Identify which cell holds the provided text, then report its [x, y] central coordinate. 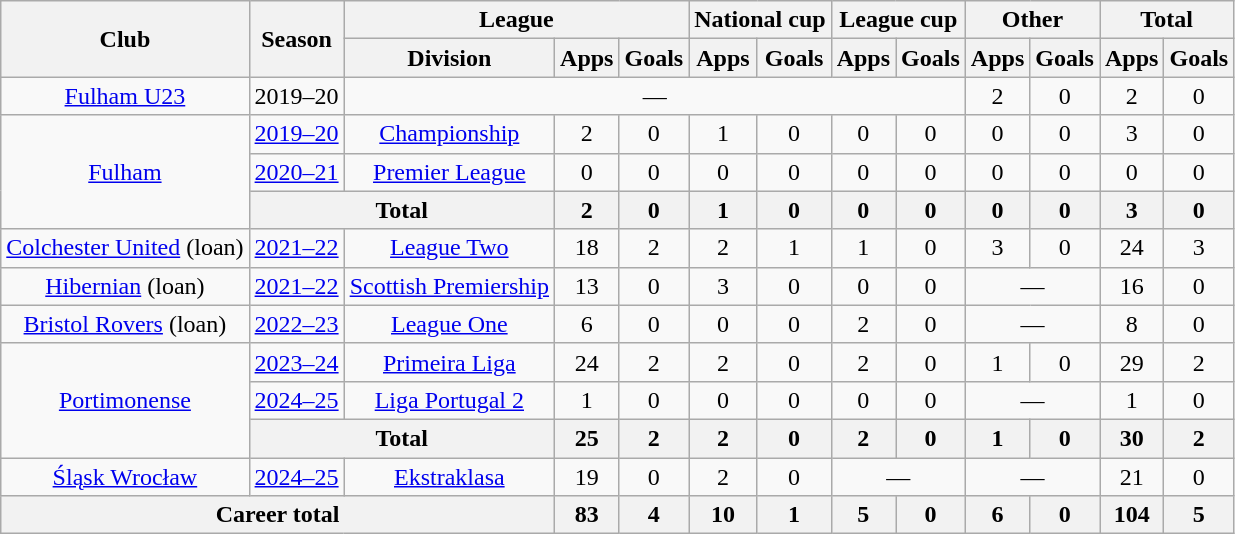
Bristol Rovers (loan) [125, 324]
30 [1132, 438]
Fulham U23 [125, 96]
Premier League [449, 172]
2020–21 [296, 172]
83 [587, 515]
National cup [760, 20]
Primeira Liga [449, 362]
Liga Portugal 2 [449, 400]
16 [1132, 286]
League Two [449, 248]
13 [587, 286]
Ekstraklasa [449, 477]
Scottish Premiership [449, 286]
Division [449, 58]
Championship [449, 134]
19 [587, 477]
29 [1132, 362]
Fulham [125, 172]
2022–23 [296, 324]
2023–24 [296, 362]
Career total [278, 515]
Colchester United (loan) [125, 248]
League One [449, 324]
18 [587, 248]
25 [587, 438]
8 [1132, 324]
4 [654, 515]
League cup [898, 20]
10 [723, 515]
Club [125, 39]
Season [296, 39]
Śląsk Wrocław [125, 477]
Portimonense [125, 400]
League [516, 20]
Other [1032, 20]
21 [1132, 477]
104 [1132, 515]
Hibernian (loan) [125, 286]
